Locate the cell with the specified text and output its (X, Y) center coordinate. 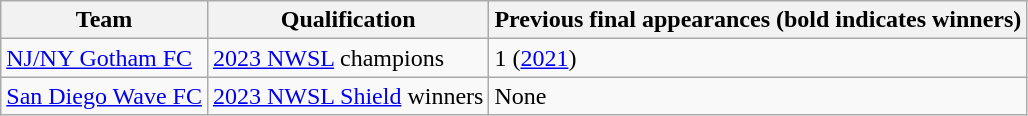
2023 NWSL champions (348, 58)
Qualification (348, 20)
NJ/NY Gotham FC (104, 58)
Previous final appearances (bold indicates winners) (758, 20)
1 (2021) (758, 58)
None (758, 96)
San Diego Wave FC (104, 96)
2023 NWSL Shield winners (348, 96)
Team (104, 20)
